From the cell containing the given text, extract its center point as (X, Y) coordinate. 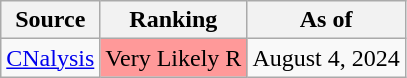
As of (326, 20)
Source (50, 20)
CNalysis (50, 58)
Ranking (174, 20)
Very Likely R (174, 58)
August 4, 2024 (326, 58)
